Determine the (x, y) coordinate at the center of the cell enclosing the given text.  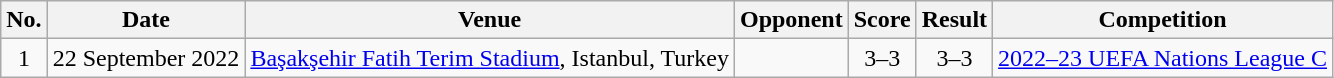
Venue (490, 20)
Başakşehir Fatih Terim Stadium, Istanbul, Turkey (490, 58)
Opponent (791, 20)
1 (24, 58)
No. (24, 20)
Competition (1163, 20)
Date (146, 20)
22 September 2022 (146, 58)
Score (882, 20)
Result (954, 20)
2022–23 UEFA Nations League C (1163, 58)
